Detect which cell encompasses the target text, then output its (x, y) center coordinate. 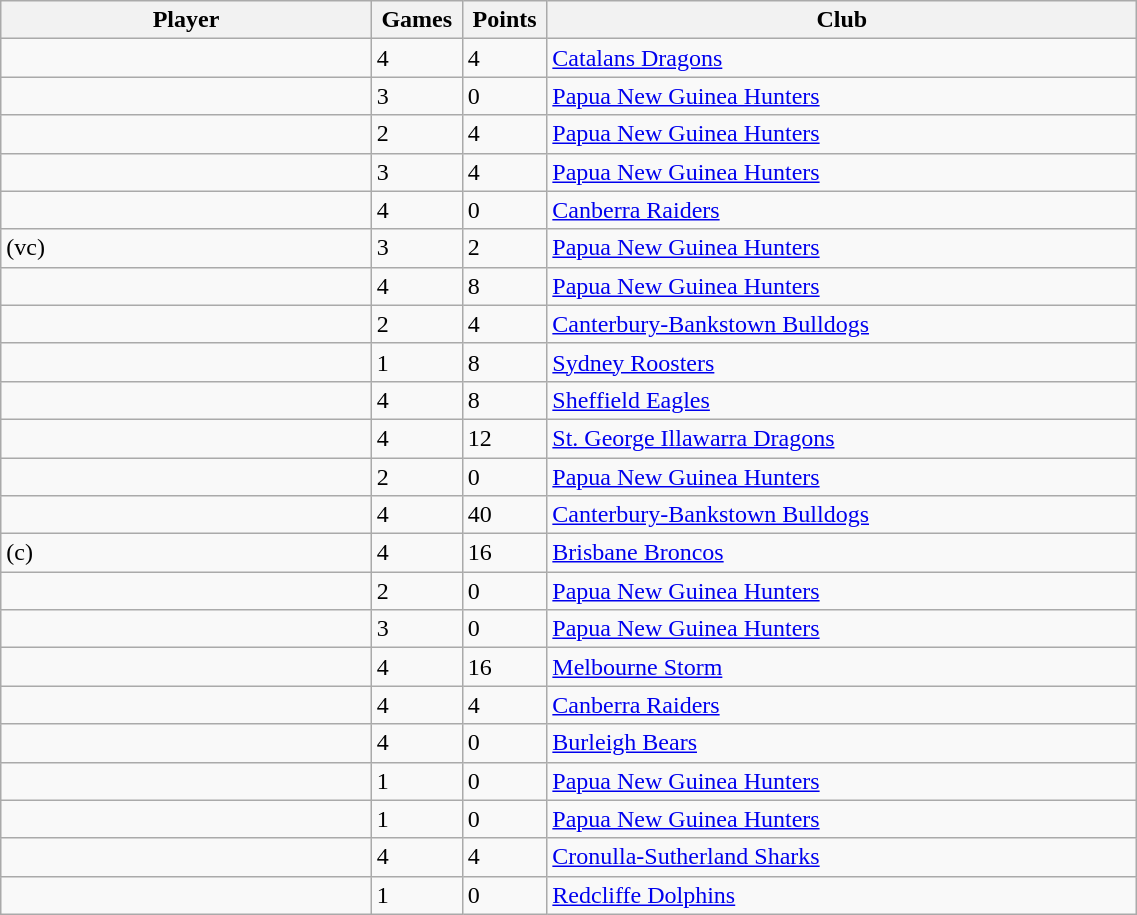
Burleigh Bears (842, 743)
Cronulla-Sutherland Sharks (842, 857)
Points (504, 20)
Catalans Dragons (842, 58)
Redcliffe Dolphins (842, 895)
(vc) (186, 248)
Games (416, 20)
Sheffield Eagles (842, 400)
40 (504, 515)
12 (504, 438)
Player (186, 20)
Club (842, 20)
Brisbane Broncos (842, 553)
(c) (186, 553)
St. George Illawarra Dragons (842, 438)
Sydney Roosters (842, 362)
Melbourne Storm (842, 667)
